Return the (x, y) coordinate for the center point of the cell that contains the specified text.  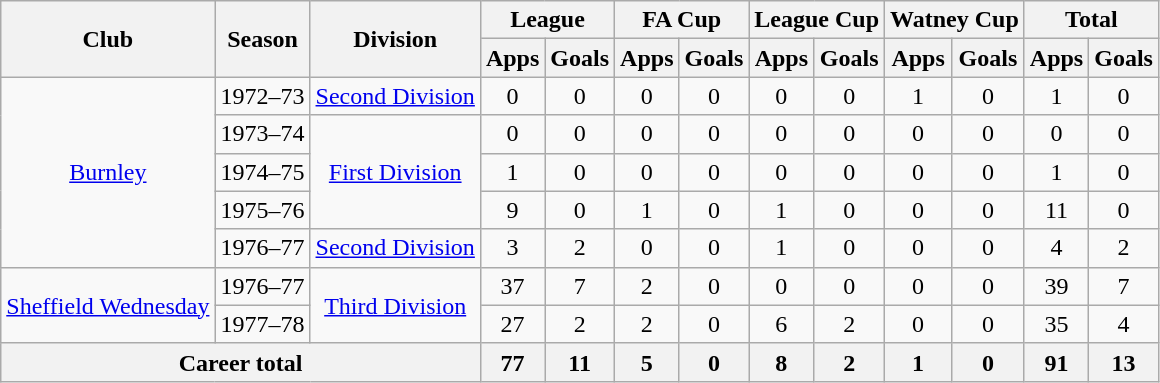
35 (1056, 324)
Total (1091, 20)
37 (512, 286)
1975–76 (262, 210)
Third Division (395, 305)
Division (395, 39)
77 (512, 362)
13 (1124, 362)
27 (512, 324)
1973–74 (262, 134)
8 (782, 362)
39 (1056, 286)
Career total (241, 362)
Club (108, 39)
Sheffield Wednesday (108, 305)
5 (647, 362)
Burnley (108, 172)
9 (512, 210)
1972–73 (262, 96)
Watney Cup (955, 20)
1977–78 (262, 324)
6 (782, 324)
3 (512, 248)
League (547, 20)
First Division (395, 172)
91 (1056, 362)
1974–75 (262, 172)
FA Cup (682, 20)
League Cup (817, 20)
Season (262, 39)
